Capture the cell that displays the provided text and extract its (x, y) central coordinate. 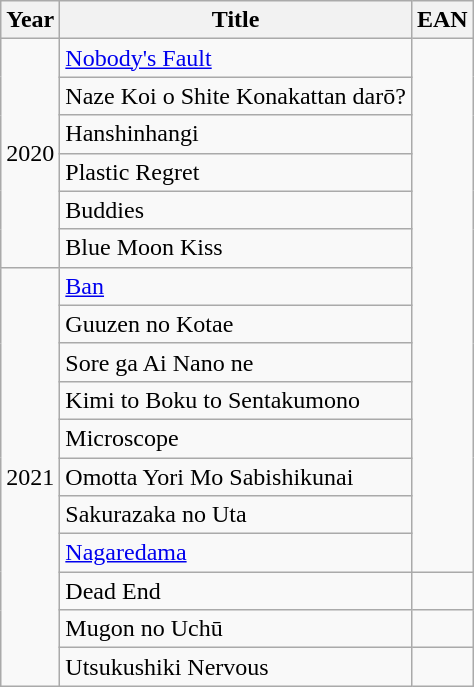
Utsukushiki Nervous (236, 667)
Omotta Yori Mo Sabishikunai (236, 477)
2021 (30, 476)
Year (30, 20)
Dead End (236, 591)
Nobody's Fault (236, 58)
Blue Moon Kiss (236, 248)
Hanshinhangi (236, 134)
Plastic Regret (236, 172)
Nagaredama (236, 553)
Title (236, 20)
Mugon no Uchū (236, 629)
Guuzen no Kotae (236, 324)
Microscope (236, 438)
Naze Koi o Shite Konakattan darō? (236, 96)
EAN (442, 20)
Buddies (236, 210)
Ban (236, 286)
2020 (30, 153)
Sore ga Ai Nano ne (236, 362)
Kimi to Boku to Sentakumono (236, 400)
Sakurazaka no Uta (236, 515)
